Determine the (x, y) coordinate at the center of the cell enclosing the given text.  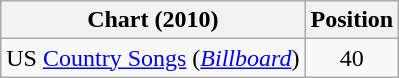
Chart (2010) (153, 20)
Position (352, 20)
40 (352, 58)
US Country Songs (Billboard) (153, 58)
